For the text-containing cell, return its midpoint in (X, Y) coordinate format. 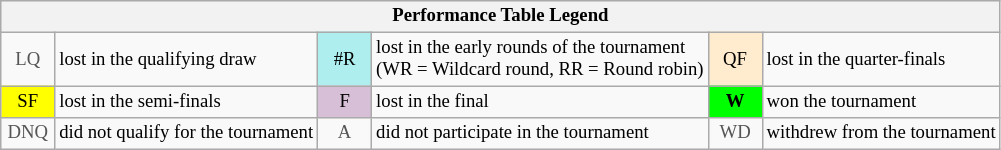
lost in the qualifying draw (186, 60)
Performance Table Legend (500, 16)
did not participate in the tournament (540, 134)
DNQ (28, 134)
LQ (28, 60)
F (345, 102)
W (735, 102)
lost in the quarter-finals (881, 60)
#R (345, 60)
did not qualify for the tournament (186, 134)
lost in the early rounds of the tournament(WR = Wildcard round, RR = Round robin) (540, 60)
lost in the final (540, 102)
lost in the semi-finals (186, 102)
QF (735, 60)
A (345, 134)
SF (28, 102)
won the tournament (881, 102)
withdrew from the tournament (881, 134)
WD (735, 134)
